Find where the given text appears and provide that cell's center as [X, Y] coordinate. 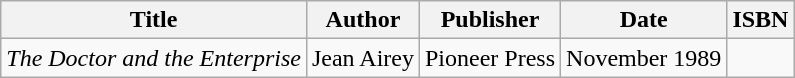
Title [154, 20]
Publisher [490, 20]
November 1989 [644, 58]
Author [362, 20]
Pioneer Press [490, 58]
Date [644, 20]
Jean Airey [362, 58]
The Doctor and the Enterprise [154, 58]
ISBN [760, 20]
